Identify which cell holds the provided text, then report its [X, Y] central coordinate. 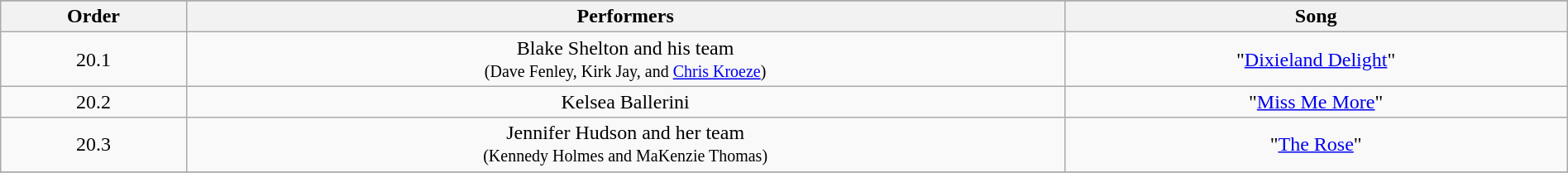
Jennifer Hudson and her team (Kennedy Holmes and MaKenzie Thomas) [625, 144]
Performers [625, 17]
20.1 [94, 60]
Song [1316, 17]
"The Rose" [1316, 144]
Kelsea Ballerini [625, 102]
"Dixieland Delight" [1316, 60]
20.3 [94, 144]
20.2 [94, 102]
Blake Shelton and his team (Dave Fenley, Kirk Jay, and Chris Kroeze) [625, 60]
Order [94, 17]
"Miss Me More" [1316, 102]
